Find where the given text appears and provide that cell's center as (X, Y) coordinate. 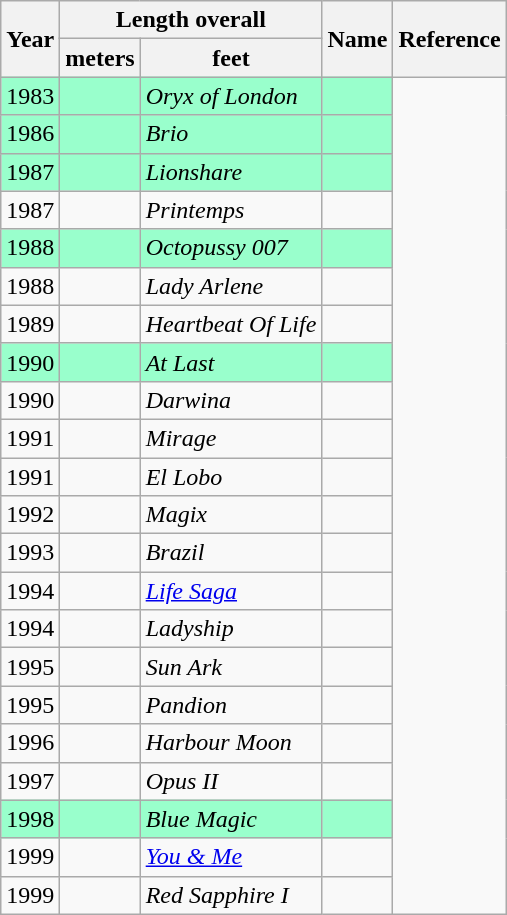
Pandion (231, 705)
Reference (450, 39)
Octopussy 007 (231, 248)
Opus II (231, 781)
Magix (231, 515)
1997 (30, 781)
Sun Ark (231, 667)
Heartbeat Of Life (231, 324)
Life Saga (231, 591)
Length overall (191, 20)
Red Sapphire I (231, 895)
At Last (231, 362)
1993 (30, 553)
meters (100, 58)
Lionshare (231, 172)
Name (358, 39)
You & Me (231, 857)
Mirage (231, 438)
1996 (30, 743)
1989 (30, 324)
1992 (30, 515)
Darwina (231, 400)
Blue Magic (231, 819)
Brazil (231, 553)
1998 (30, 819)
Ladyship (231, 629)
Year (30, 39)
1986 (30, 134)
Brio (231, 134)
El Lobo (231, 477)
Lady Arlene (231, 286)
Harbour Moon (231, 743)
Oryx of London (231, 96)
1983 (30, 96)
feet (231, 58)
Printemps (231, 210)
